Locate the cell with the specified text and output its [X, Y] center coordinate. 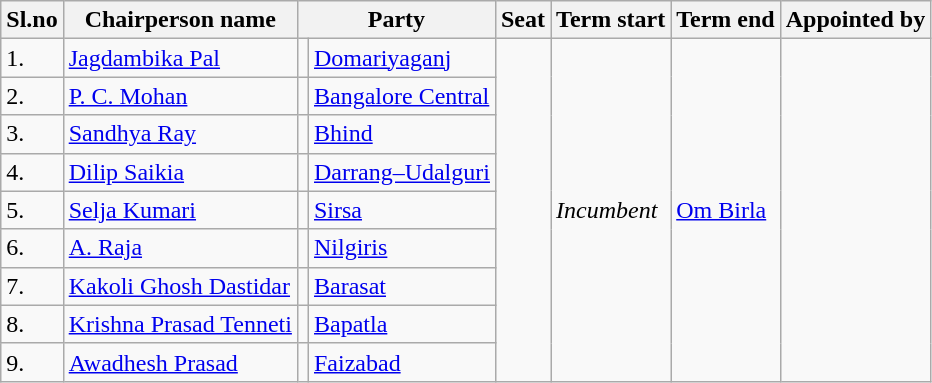
Om Birla [726, 210]
7. [32, 286]
Sandhya Ray [180, 134]
6. [32, 248]
Sirsa [402, 210]
Chairperson name [180, 20]
4. [32, 172]
Selja Kumari [180, 210]
1. [32, 58]
5. [32, 210]
Bangalore Central [402, 96]
Jagdambika Pal [180, 58]
P. C. Mohan [180, 96]
2. [32, 96]
Darrang–Udalguri [402, 172]
Sl.no [32, 20]
A. Raja [180, 248]
Krishna Prasad Tenneti [180, 324]
Bapatla [402, 324]
Party [396, 20]
9. [32, 362]
Faizabad [402, 362]
Bhind [402, 134]
Seat [522, 20]
Nilgiris [402, 248]
8. [32, 324]
Appointed by [855, 20]
Awadhesh Prasad [180, 362]
Term start [611, 20]
Incumbent [611, 210]
Term end [726, 20]
Barasat [402, 286]
Kakoli Ghosh Dastidar [180, 286]
Dilip Saikia [180, 172]
3. [32, 134]
Domariyaganj [402, 58]
